Extract the [X, Y] coordinate from the center of the cell holding the provided text.  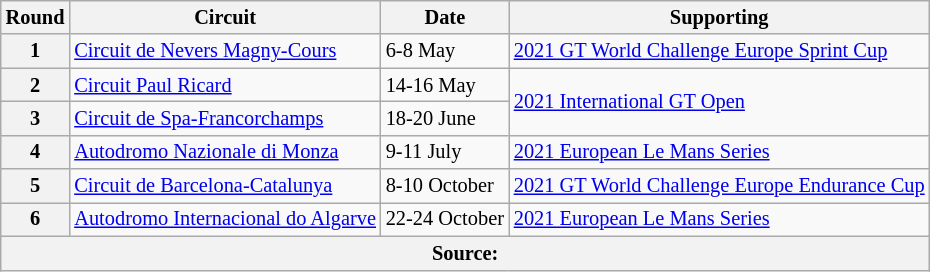
Supporting [720, 17]
2021 International GT Open [720, 102]
Circuit Paul Ricard [224, 85]
5 [36, 186]
6-8 May [445, 51]
Circuit de Nevers Magny-Cours [224, 51]
Circuit [224, 17]
Date [445, 17]
Source: [466, 253]
Autodromo Internacional do Algarve [224, 219]
9-11 July [445, 152]
Circuit de Barcelona-Catalunya [224, 186]
6 [36, 219]
3 [36, 118]
14-16 May [445, 85]
Autodromo Nazionale di Monza [224, 152]
18-20 June [445, 118]
22-24 October [445, 219]
8-10 October [445, 186]
2021 GT World Challenge Europe Sprint Cup [720, 51]
2021 GT World Challenge Europe Endurance Cup [720, 186]
2 [36, 85]
1 [36, 51]
Round [36, 17]
Circuit de Spa-Francorchamps [224, 118]
4 [36, 152]
